Extract the (X, Y) coordinate from the center of the cell holding the provided text.  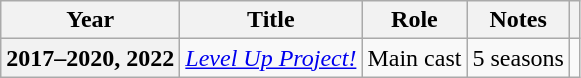
Title (271, 20)
Level Up Project! (271, 58)
Main cast (414, 58)
Notes (518, 20)
2017–2020, 2022 (90, 58)
Role (414, 20)
5 seasons (518, 58)
Year (90, 20)
